Determine the (x, y) coordinate at the center of the cell enclosing the given text.  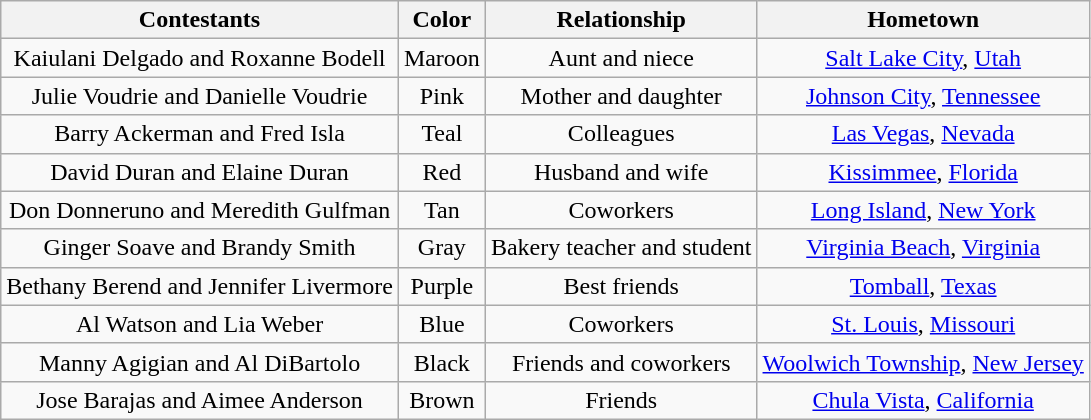
Husband and wife (621, 172)
Kissimmee, Florida (923, 172)
Blue (442, 324)
Teal (442, 134)
Gray (442, 248)
Contestants (200, 20)
Virginia Beach, Virginia (923, 248)
Brown (442, 400)
Mother and daughter (621, 96)
Friends and coworkers (621, 362)
Bethany Berend and Jennifer Livermore (200, 286)
Pink (442, 96)
Julie Voudrie and Danielle Voudrie (200, 96)
Red (442, 172)
Color (442, 20)
Jose Barajas and Aimee Anderson (200, 400)
Hometown (923, 20)
Black (442, 362)
Tan (442, 210)
Al Watson and Lia Weber (200, 324)
Friends (621, 400)
Barry Ackerman and Fred Isla (200, 134)
St. Louis, Missouri (923, 324)
Best friends (621, 286)
Don Donneruno and Meredith Gulfman (200, 210)
Tomball, Texas (923, 286)
Kaiulani Delgado and Roxanne Bodell (200, 58)
Chula Vista, California (923, 400)
Aunt and niece (621, 58)
Manny Agigian and Al DiBartolo (200, 362)
Salt Lake City, Utah (923, 58)
Purple (442, 286)
Long Island, New York (923, 210)
David Duran and Elaine Duran (200, 172)
Maroon (442, 58)
Las Vegas, Nevada (923, 134)
Johnson City, Tennessee (923, 96)
Relationship (621, 20)
Woolwich Township, New Jersey (923, 362)
Ginger Soave and Brandy Smith (200, 248)
Bakery teacher and student (621, 248)
Colleagues (621, 134)
